Pinpoint the cell where the given text exists, returning its (X, Y) midpoint coordinate. 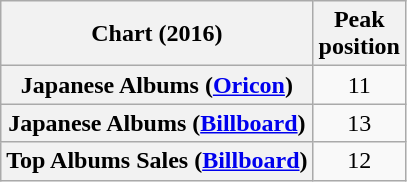
Top Albums Sales (Billboard) (157, 161)
Japanese Albums (Billboard) (157, 123)
13 (359, 123)
Chart (2016) (157, 34)
Japanese Albums (Oricon) (157, 85)
12 (359, 161)
Peak position (359, 34)
11 (359, 85)
